Provide the (x, y) coordinate of the cell's center where the given text is located.  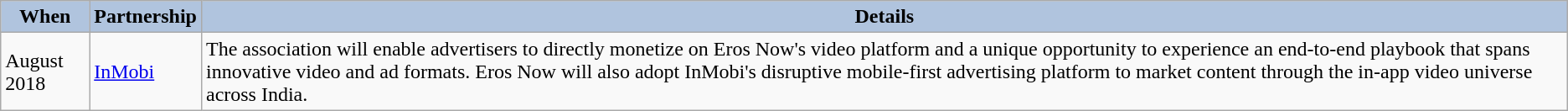
Partnership (146, 17)
Details (885, 17)
InMobi (146, 71)
August 2018 (45, 71)
When (45, 17)
